From the cell containing the given text, extract its center point as [x, y] coordinate. 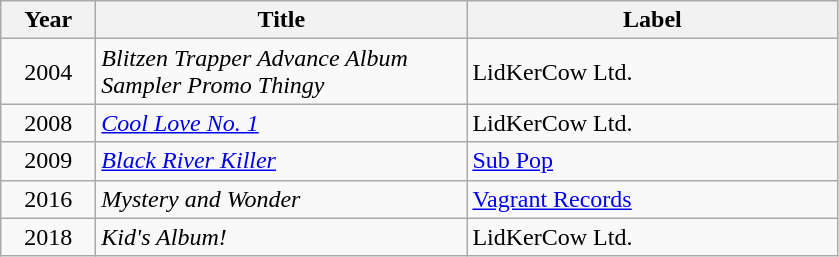
Title [282, 20]
Blitzen Trapper Advance Album Sampler Promo Thingy [282, 72]
Vagrant Records [652, 199]
2008 [48, 123]
2009 [48, 161]
Sub Pop [652, 161]
2004 [48, 72]
Black River Killer [282, 161]
Cool Love No. 1 [282, 123]
2018 [48, 237]
Year [48, 20]
Kid's Album! [282, 237]
Label [652, 20]
Mystery and Wonder [282, 199]
2016 [48, 199]
